From the cell containing the given text, extract its center point as [X, Y] coordinate. 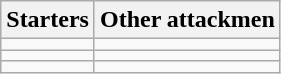
Other attackmen [187, 20]
Starters [48, 20]
